Extract the (x, y) coordinate from the center of the cell holding the provided text.  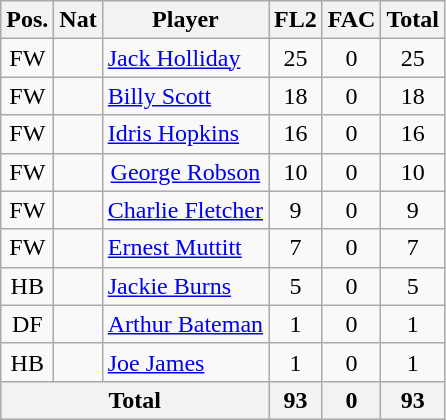
FL2 (296, 20)
Jack Holliday (185, 58)
Player (185, 20)
Joe James (185, 362)
Arthur Bateman (185, 324)
Ernest Muttitt (185, 248)
George Robson (185, 172)
Billy Scott (185, 96)
Nat (78, 20)
Jackie Burns (185, 286)
Charlie Fletcher (185, 210)
DF (28, 324)
FAC (352, 20)
Pos. (28, 20)
Idris Hopkins (185, 134)
